Scan for the cell matching the given text and deliver its (X, Y) coordinate at center. 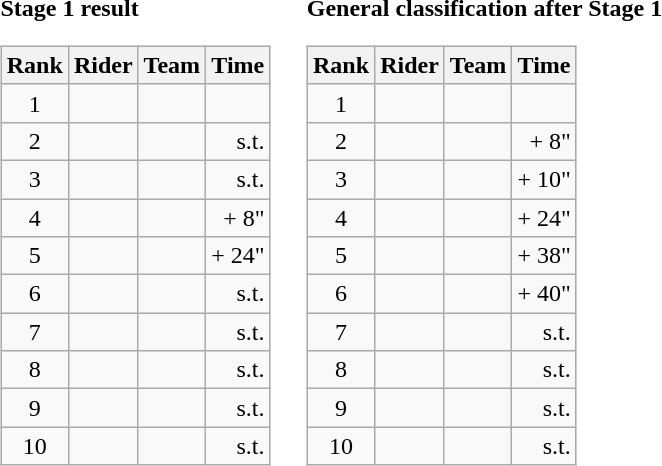
+ 38" (544, 256)
+ 10" (544, 179)
+ 40" (544, 294)
